From the cell containing the given text, extract its center point as (x, y) coordinate. 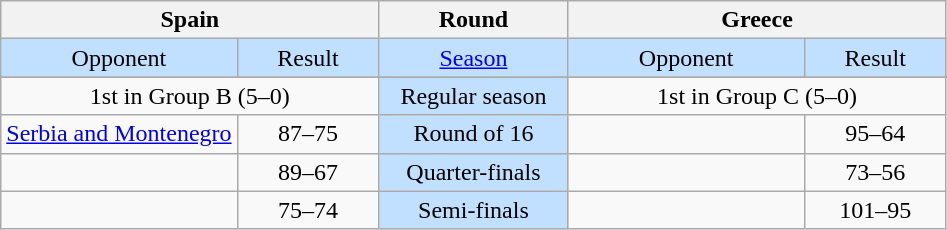
Serbia and Montenegro (119, 134)
101–95 (875, 210)
Semi-finals (474, 210)
Season (474, 58)
Regular season (474, 96)
1st in Group C (5–0) (757, 96)
89–67 (308, 172)
87–75 (308, 134)
Spain (190, 20)
Greece (757, 20)
Round of 16 (474, 134)
73–56 (875, 172)
95–64 (875, 134)
1st in Group B (5–0) (190, 96)
Quarter-finals (474, 172)
75–74 (308, 210)
Round (474, 20)
